For the text-containing cell, return its midpoint in [x, y] coordinate format. 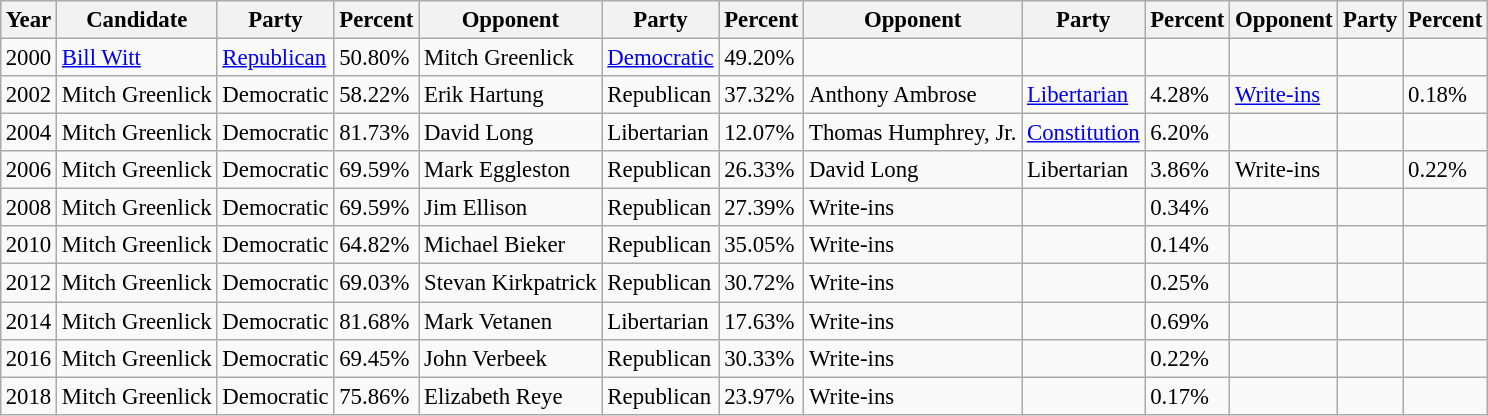
75.86% [376, 396]
Constitution [1084, 133]
26.33% [762, 170]
Erik Hartung [510, 95]
0.69% [1188, 321]
2012 [28, 283]
49.20% [762, 57]
30.33% [762, 358]
Mark Vetanen [510, 321]
64.82% [376, 245]
35.05% [762, 245]
John Verbeek [510, 358]
37.32% [762, 95]
0.25% [1188, 283]
2018 [28, 396]
2002 [28, 95]
50.80% [376, 57]
6.20% [1188, 133]
27.39% [762, 208]
Jim Ellison [510, 208]
2000 [28, 57]
69.45% [376, 358]
12.07% [762, 133]
3.86% [1188, 170]
Candidate [138, 20]
0.18% [1446, 95]
Michael Bieker [510, 245]
Bill Witt [138, 57]
Elizabeth Reye [510, 396]
58.22% [376, 95]
Mark Eggleston [510, 170]
2006 [28, 170]
17.63% [762, 321]
2004 [28, 133]
23.97% [762, 396]
81.68% [376, 321]
Thomas Humphrey, Jr. [913, 133]
2010 [28, 245]
69.03% [376, 283]
2014 [28, 321]
2016 [28, 358]
0.17% [1188, 396]
4.28% [1188, 95]
Year [28, 20]
Anthony Ambrose [913, 95]
30.72% [762, 283]
Stevan Kirkpatrick [510, 283]
0.14% [1188, 245]
81.73% [376, 133]
0.34% [1188, 208]
2008 [28, 208]
